Determine the [x, y] coordinate at the center of the cell enclosing the given text.  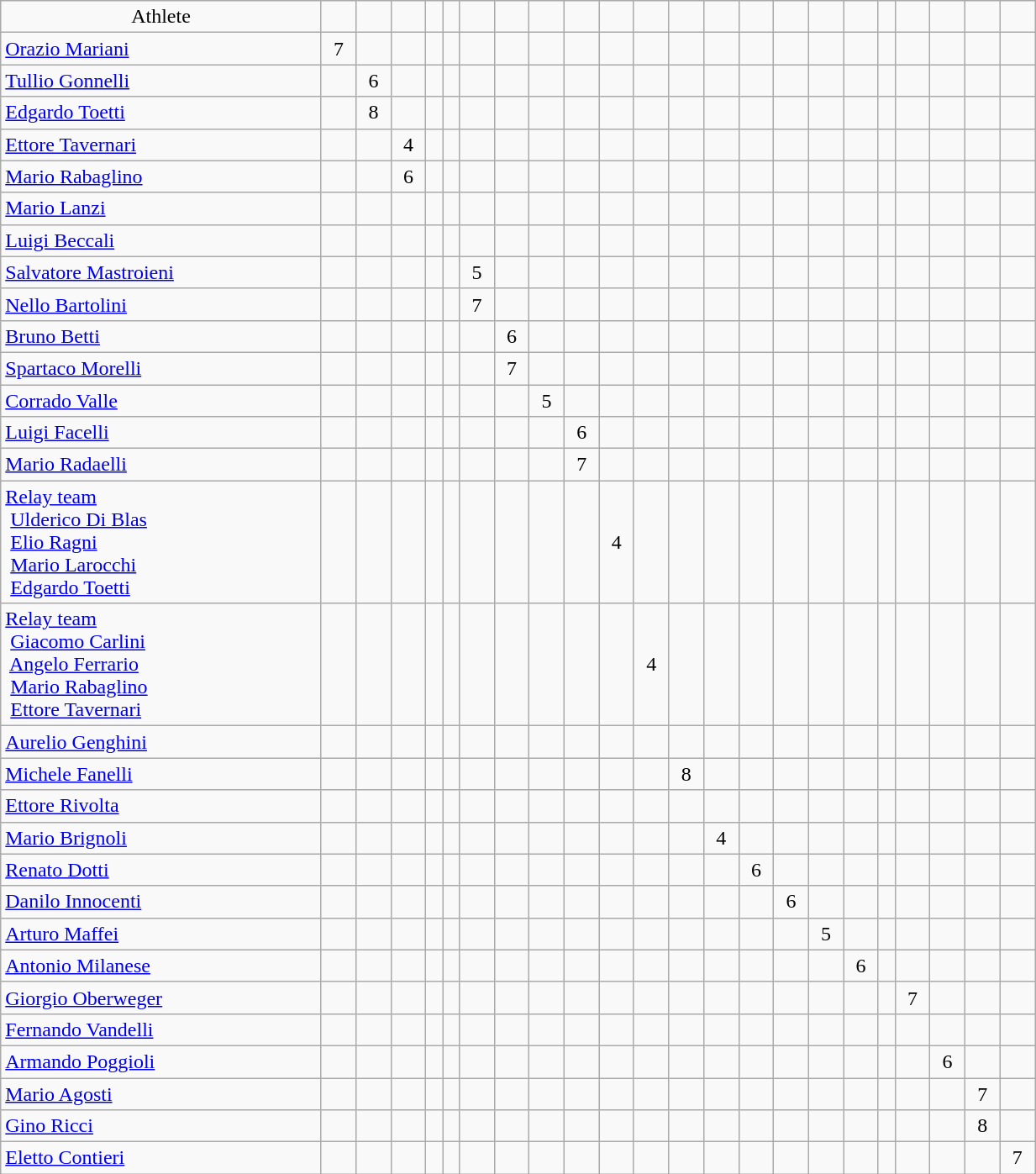
Gino Ricci [161, 1126]
Renato Dotti [161, 870]
Tullio Gonnelli [161, 81]
Edgardo Toetti [161, 113]
Mario Rabaglino [161, 176]
Mario Lanzi [161, 208]
Relay team Ulderico Di Blas Elio Ragni Mario Larocchi Edgardo Toetti [161, 542]
Athlete [161, 17]
Michele Fanelli [161, 774]
Aurelio Genghini [161, 742]
Ettore Tavernari [161, 145]
Bruno Betti [161, 336]
Mario Brignoli [161, 838]
Ettore Rivolta [161, 806]
Corrado Valle [161, 401]
Antonio Milanese [161, 966]
Mario Radaelli [161, 465]
Danilo Innocenti [161, 902]
Relay team Giacomo Carlini Angelo Ferrario Mario Rabaglino Ettore Tavernari [161, 665]
Eletto Contieri [161, 1158]
Arturo Maffei [161, 934]
Fernando Vandelli [161, 1029]
Nello Bartolini [161, 304]
Mario Agosti [161, 1093]
Luigi Facelli [161, 433]
Armando Poggioli [161, 1061]
Spartaco Morelli [161, 368]
Orazio Mariani [161, 49]
Luigi Beccali [161, 240]
Giorgio Oberweger [161, 998]
Salvatore Mastroieni [161, 272]
